Output the [x, y] coordinate of the center of the cell containing the given text.  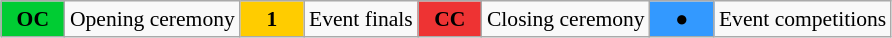
Event finals [361, 19]
Event competitions [802, 19]
Closing ceremony [566, 19]
● [682, 19]
CC [450, 19]
OC [33, 19]
Opening ceremony [152, 19]
1 [272, 19]
